Identify which cell holds the provided text, then report its (X, Y) central coordinate. 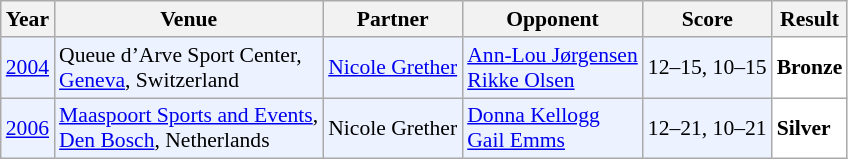
Venue (188, 19)
2006 (28, 128)
Opponent (552, 19)
Silver (810, 128)
Score (708, 19)
Maaspoort Sports and Events,Den Bosch, Netherlands (188, 128)
Queue d’Arve Sport Center,Geneva, Switzerland (188, 68)
2004 (28, 68)
Year (28, 19)
Bronze (810, 68)
Ann-Lou Jørgensen Rikke Olsen (552, 68)
12–15, 10–15 (708, 68)
Donna Kellogg Gail Emms (552, 128)
Result (810, 19)
12–21, 10–21 (708, 128)
Partner (392, 19)
